Return the [X, Y] coordinate for the center point of the cell that contains the specified text.  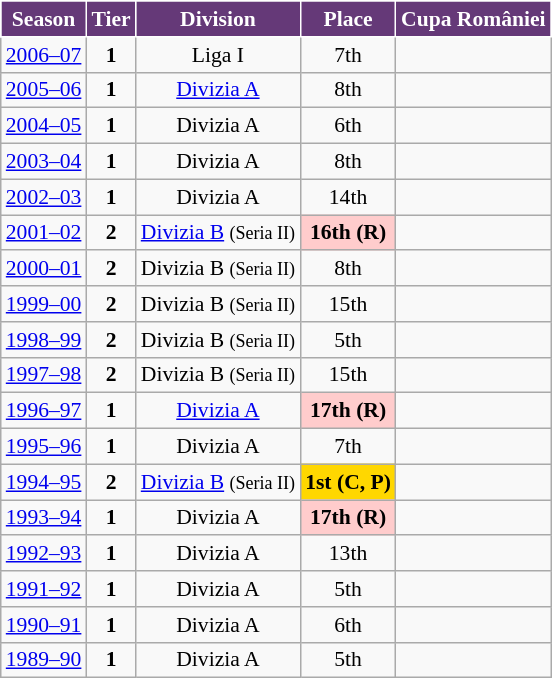
Liga I [218, 55]
2005–06 [44, 90]
16th (R) [348, 233]
1998–99 [44, 340]
1991–92 [44, 589]
Tier [110, 19]
1999–00 [44, 304]
2002–03 [44, 197]
Division [218, 19]
Place [348, 19]
1997–98 [44, 375]
2003–04 [44, 162]
1996–97 [44, 411]
2004–05 [44, 126]
1990–91 [44, 625]
14th [348, 197]
1989–90 [44, 660]
1994–95 [44, 482]
2006–07 [44, 55]
13th [348, 554]
1993–94 [44, 518]
2000–01 [44, 269]
Season [44, 19]
1st (C, P) [348, 482]
2001–02 [44, 233]
1992–93 [44, 554]
1995–96 [44, 447]
Cupa României [474, 19]
